Locate the cell with the specified text and output its (X, Y) center coordinate. 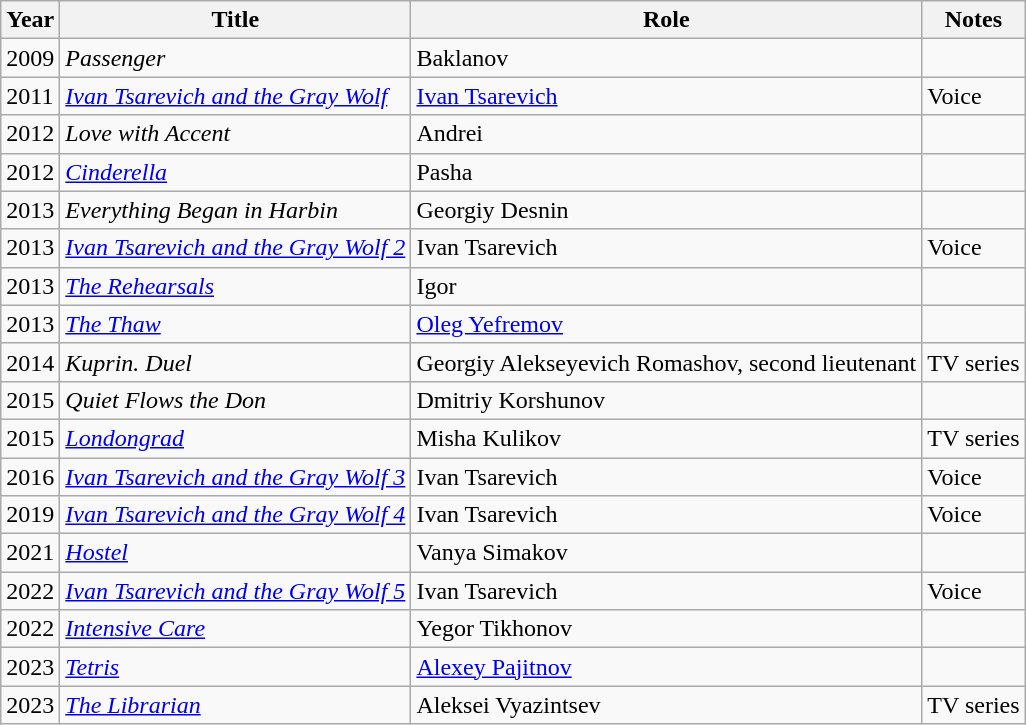
2019 (30, 515)
2011 (30, 96)
Ivan Tsarevich and the Gray Wolf 4 (236, 515)
Notes (974, 20)
2016 (30, 477)
Ivan Tsarevich and the Gray Wolf 2 (236, 248)
Intensive Care (236, 629)
2009 (30, 58)
Dmitriy Korshunov (666, 400)
Aleksei Vyazintsev (666, 705)
Oleg Yefremov (666, 324)
Kuprin. Duel (236, 362)
Love with Accent (236, 134)
Georgiy Alekseyevich Romashov, second lieutenant (666, 362)
Yegor Tikhonov (666, 629)
Ivan Tsarevich and the Gray Wolf 5 (236, 591)
Vanya Simakov (666, 553)
Tetris (236, 667)
2021 (30, 553)
Andrei (666, 134)
Londongrad (236, 438)
Pasha (666, 172)
Everything Began in Harbin (236, 210)
Cinderella (236, 172)
2014 (30, 362)
Quiet Flows the Don (236, 400)
Passenger (236, 58)
The Rehearsals (236, 286)
Ivan Tsarevich and the Gray Wolf (236, 96)
Baklanov (666, 58)
Alexey Pajitnov (666, 667)
Year (30, 20)
The Librarian (236, 705)
Role (666, 20)
The Thaw (236, 324)
Misha Kulikov (666, 438)
Title (236, 20)
Ivan Tsarevich and the Gray Wolf 3 (236, 477)
Hostel (236, 553)
Igor (666, 286)
Georgiy Desnin (666, 210)
